Return the (x, y) coordinate for the center point of the cell that contains the specified text.  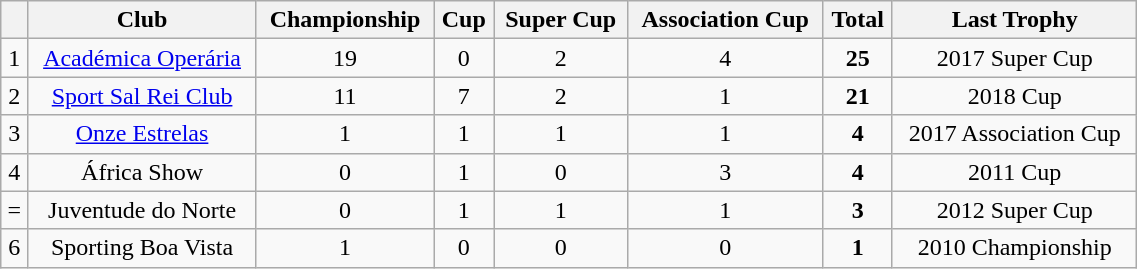
Super Cup (561, 20)
21 (858, 96)
19 (344, 58)
Total (858, 20)
2011 Cup (1014, 172)
Cup (464, 20)
11 (344, 96)
Last Trophy (1014, 20)
Sporting Boa Vista (142, 248)
Association Cup (726, 20)
Onze Estrelas (142, 134)
2017 Super Cup (1014, 58)
2017 Association Cup (1014, 134)
Sport Sal Rei Club (142, 96)
25 (858, 58)
6 (14, 248)
Juventude do Norte (142, 210)
Académica Operária (142, 58)
7 (464, 96)
= (14, 210)
Championship (344, 20)
Club (142, 20)
2012 Super Cup (1014, 210)
2010 Championship (1014, 248)
2018 Cup (1014, 96)
África Show (142, 172)
